Pinpoint the cell where the given text exists, returning its [x, y] midpoint coordinate. 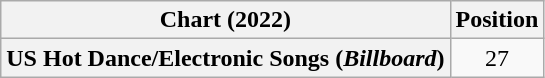
27 [497, 58]
Position [497, 20]
US Hot Dance/Electronic Songs (Billboard) [226, 58]
Chart (2022) [226, 20]
